For the text-containing cell, return its midpoint in (x, y) coordinate format. 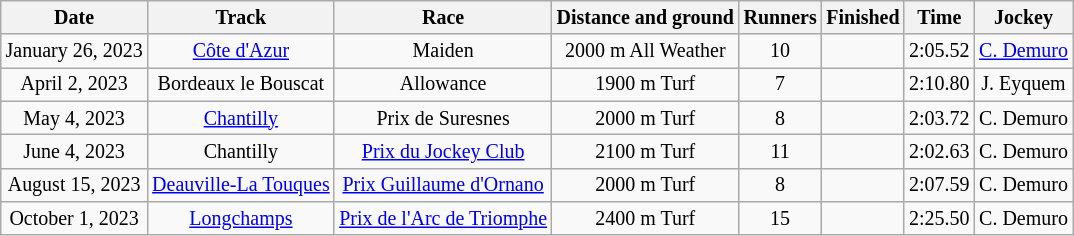
11 (780, 152)
Bordeaux le Bouscat (240, 84)
Longchamps (240, 218)
Prix de Suresnes (442, 118)
Maiden (442, 52)
2:03.72 (939, 118)
2:07.59 (939, 184)
Track (240, 18)
1900 m Turf (646, 84)
May 4, 2023 (74, 118)
Jockey (1023, 18)
2:02.63 (939, 152)
2100 m Turf (646, 152)
Côte d'Azur (240, 52)
Race (442, 18)
Finished (864, 18)
Prix Guillaume d'Ornano (442, 184)
October 1, 2023 (74, 218)
January 26, 2023 (74, 52)
2000 m All Weather (646, 52)
2:05.52 (939, 52)
2400 m Turf (646, 218)
Prix du Jockey Club (442, 152)
June 4, 2023 (74, 152)
2:10.80 (939, 84)
J. Eyquem (1023, 84)
Runners (780, 18)
2:25.50 (939, 218)
April 2, 2023 (74, 84)
7 (780, 84)
Date (74, 18)
Time (939, 18)
15 (780, 218)
10 (780, 52)
Allowance (442, 84)
Deauville-La Touques (240, 184)
August 15, 2023 (74, 184)
Prix de l'Arc de Triomphe (442, 218)
Distance and ground (646, 18)
